Find where the given text appears and provide that cell's center as [X, Y] coordinate. 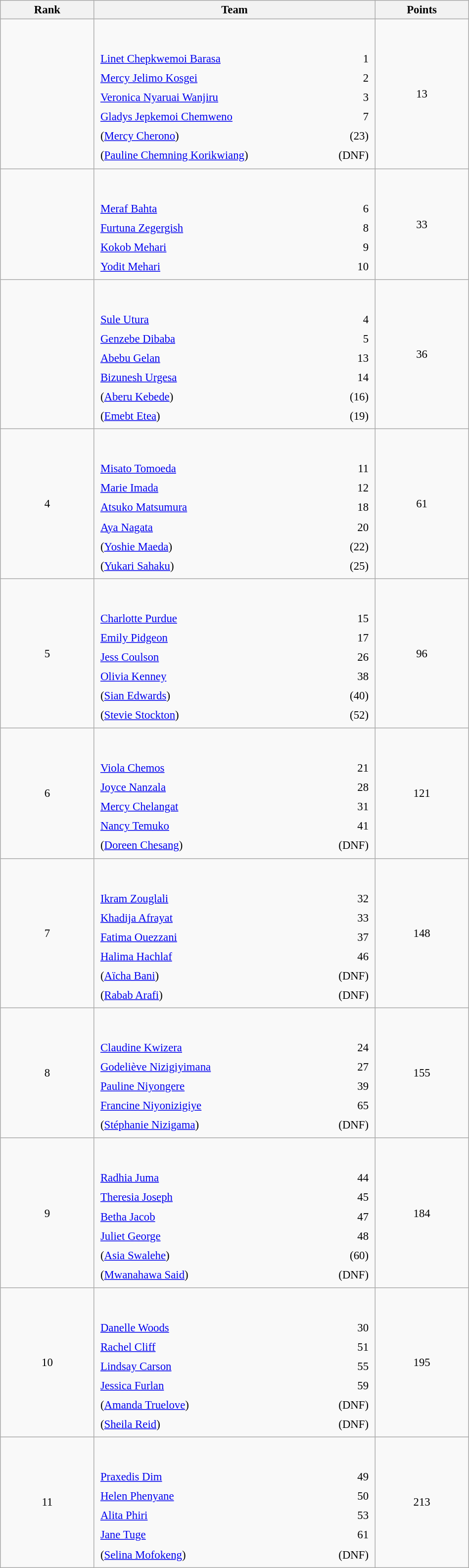
53 [333, 1516]
Sule Utura 4 Genzebe Dibaba 5 Abebu Gelan 13 Bizunesh Urgesa 14 (Aberu Kebede) (16) (Emebt Etea) (19) [234, 354]
Juliet George [197, 1236]
Emily Pidgeon [204, 637]
31 [332, 807]
Lindsay Carson [197, 1366]
46 [330, 956]
27 [339, 1067]
Claudine Kwizera 24 Godeliève Nizigiyimana 27 Pauline Niyongere 39 Francine Niyonizigiye 65 (Stéphanie Nizigama) (DNF) [234, 1073]
Alita Phiri [196, 1516]
Praxedis Dim 49 Helen Phenyane 50 Alita Phiri 53 Jane Tuge 61 (Selina Mofokeng) (DNF) [234, 1503]
38 [341, 677]
121 [422, 793]
(Stevie Stockton) [204, 715]
(Aberu Kebede) [203, 396]
Ikram Zouglali [193, 898]
14 [340, 377]
195 [422, 1363]
2 [345, 78]
184 [422, 1213]
37 [330, 937]
17 [341, 637]
(Yoshie Maeda) [206, 546]
1 [345, 59]
96 [422, 653]
Viola Chemos [195, 768]
Aya Nagata [206, 527]
(19) [340, 416]
Sule Utura [203, 319]
Misato Tomoeda [206, 469]
3 [345, 98]
Joyce Nanzala [195, 787]
Charlotte Purdue [204, 618]
Genzebe Dibaba [203, 339]
30 [334, 1327]
148 [422, 933]
Team [234, 10]
Godeliève Nizigiyimana [202, 1067]
Points [422, 10]
49 [333, 1477]
155 [422, 1073]
Yodit Mehari [213, 266]
Nancy Temuko [195, 826]
Danelle Woods 30 Rachel Cliff 51 Lindsay Carson 55 Jessica Furlan 59 (Amanda Truelove) (DNF) (Sheila Reid) (DNF) [234, 1363]
Linet Chepkwemoi Barasa [209, 59]
Danelle Woods [197, 1327]
(16) [340, 396]
(Stéphanie Nizigama) [202, 1125]
Gladys Jepkemoi Chemweno [209, 117]
41 [332, 826]
(Asia Swalehe) [197, 1255]
65 [339, 1106]
Betha Jacob [197, 1217]
Jess Coulson [204, 657]
Jane Tuge [196, 1535]
Khadija Afrayat [193, 918]
21 [332, 768]
Marie Imada [206, 488]
Rachel Cliff [197, 1347]
Francine Niyonizigiye [202, 1106]
(Sian Edwards) [204, 696]
Claudine Kwizera [202, 1048]
26 [341, 657]
Jessica Furlan [197, 1385]
(Pauline Chemning Korikwiang) [209, 155]
32 [330, 898]
45 [333, 1197]
Mercy Jelimo Kosgei [209, 78]
(Selina Mofokeng) [196, 1554]
Radhia Juma [197, 1178]
Furtuna Zegergish [213, 228]
12 [343, 488]
(60) [333, 1255]
(Sheila Reid) [197, 1424]
Kokob Mehari [213, 247]
48 [333, 1236]
Bizunesh Urgesa [203, 377]
(Rabab Arafi) [193, 995]
Meraf Bahta 6 Furtuna Zegergish 8 Kokob Mehari 9 Yodit Mehari 10 [234, 224]
Helen Phenyane [196, 1496]
Veronica Nyaruai Wanjiru [209, 98]
(Doreen Chesang) [195, 845]
47 [333, 1217]
Theresia Joseph [197, 1197]
59 [334, 1385]
(Aïcha Bani) [193, 976]
Viola Chemos 21 Joyce Nanzala 28 Mercy Chelangat 31 Nancy Temuko 41 (Doreen Chesang) (DNF) [234, 793]
20 [343, 527]
15 [341, 618]
(40) [341, 696]
51 [334, 1347]
28 [332, 787]
36 [422, 354]
Halima Hachlaf [193, 956]
(22) [343, 546]
(23) [345, 136]
Meraf Bahta [213, 208]
(Yukari Sahaku) [206, 566]
55 [334, 1366]
(25) [343, 566]
(Emebt Etea) [203, 416]
Ikram Zouglali 32 Khadija Afrayat 33 Fatima Ouezzani 37 Halima Hachlaf 46 (Aïcha Bani) (DNF) (Rabab Arafi) (DNF) [234, 933]
50 [333, 1496]
Mercy Chelangat [195, 807]
44 [333, 1178]
213 [422, 1503]
Radhia Juma 44 Theresia Joseph 45 Betha Jacob 47 Juliet George 48 (Asia Swalehe) (60) (Mwanahawa Said) (DNF) [234, 1213]
39 [339, 1086]
Pauline Niyongere [202, 1086]
Misato Tomoeda 11 Marie Imada 12 Atsuko Matsumura 18 Aya Nagata 20 (Yoshie Maeda) (22) (Yukari Sahaku) (25) [234, 504]
Abebu Gelan [203, 358]
(Mercy Cherono) [209, 136]
Olivia Kenney [204, 677]
Atsuko Matsumura [206, 507]
Rank [47, 10]
(52) [341, 715]
Charlotte Purdue 15 Emily Pidgeon 17 Jess Coulson 26 Olivia Kenney 38 (Sian Edwards) (40) (Stevie Stockton) (52) [234, 653]
(Amanda Truelove) [197, 1405]
18 [343, 507]
Praxedis Dim [196, 1477]
Fatima Ouezzani [193, 937]
(Mwanahawa Said) [197, 1274]
24 [339, 1048]
